Output the (X, Y) coordinate of the center of the cell containing the given text.  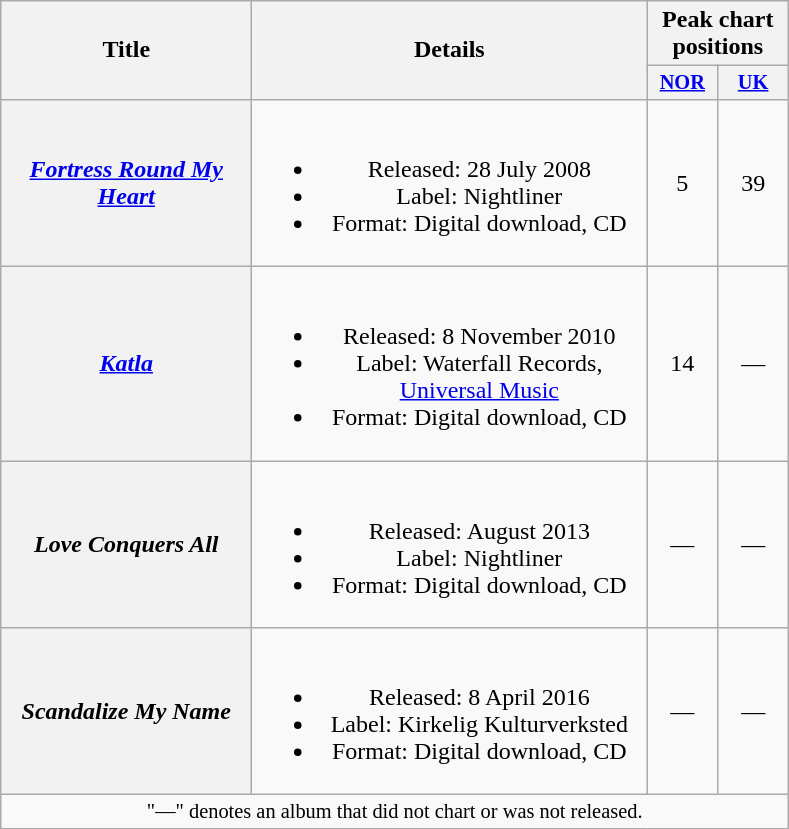
14 (682, 364)
Released: 8 April 2016Label: Kirkelig KulturverkstedFormat: Digital download, CD (450, 712)
Peak chart positions (718, 34)
39 (754, 182)
Title (126, 50)
5 (682, 182)
Love Conquers All (126, 544)
Released: August 2013Label: NightlinerFormat: Digital download, CD (450, 544)
Released: 8 November 2010Label: Waterfall Records, Universal MusicFormat: Digital download, CD (450, 364)
Fortress Round My Heart (126, 182)
UK (754, 83)
Released: 28 July 2008Label: NightlinerFormat: Digital download, CD (450, 182)
Scandalize My Name (126, 712)
Katla (126, 364)
"—" denotes an album that did not chart or was not released. (395, 812)
NOR (682, 83)
Details (450, 50)
